From the cell containing the given text, extract its center point as [x, y] coordinate. 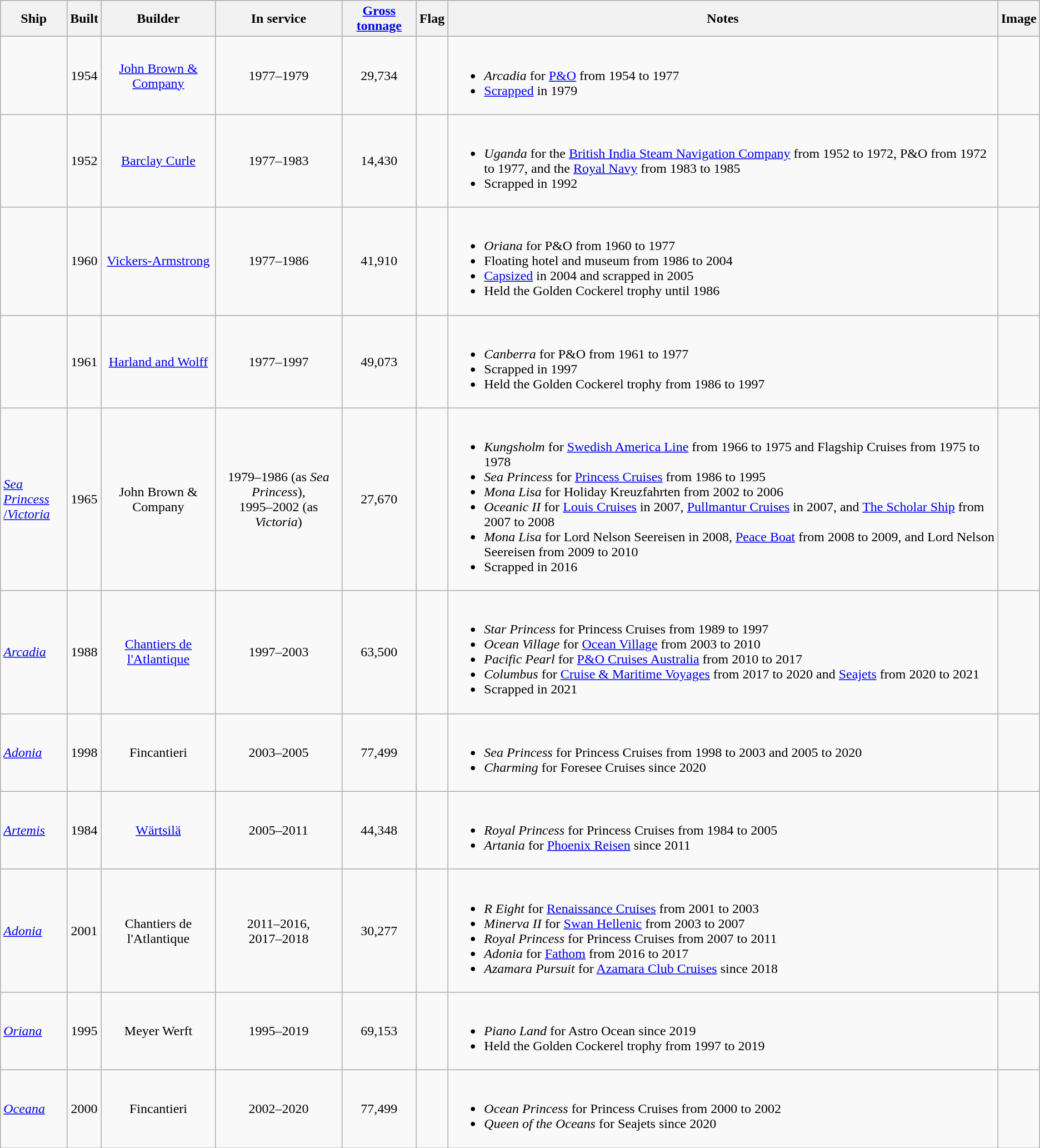
Meyer Werft [158, 1031]
1997–2003 [278, 652]
Image [1019, 19]
29,734 [379, 76]
Harland and Wolff [158, 361]
Arcadia [34, 652]
49,073 [379, 361]
1995–2019 [278, 1031]
Barclay Curle [158, 161]
Sea Princess for Princess Cruises from 1998 to 2003 and 2005 to 2020Charming for Foresee Cruises since 2020 [723, 752]
1965 [84, 499]
2000 [84, 1109]
1960 [84, 261]
14,430 [379, 161]
1988 [84, 652]
Sea Princess/Victoria [34, 499]
Vickers-Armstrong [158, 261]
Royal Princess for Princess Cruises from 1984 to 2005Artania for Phoenix Reisen since 2011 [723, 830]
41,910 [379, 261]
Ocean Princess for Princess Cruises from 2000 to 2002Queen of the Oceans for Seajets since 2020 [723, 1109]
2001 [84, 930]
1977–1979 [278, 76]
Builder [158, 19]
Flag [432, 19]
30,277 [379, 930]
27,670 [379, 499]
Artemis [34, 830]
Oriana [34, 1031]
2011–2016,2017–2018 [278, 930]
1954 [84, 76]
Ship [34, 19]
Uganda for the British India Steam Navigation Company from 1952 to 1972, P&O from 1972 to 1977, and the Royal Navy from 1983 to 1985Scrapped in 1992 [723, 161]
1995 [84, 1031]
1984 [84, 830]
Gross tonnage [379, 19]
1979–1986 (as Sea Princess),1995–2002 (as Victoria) [278, 499]
Piano Land for Astro Ocean since 2019Held the Golden Cockerel trophy from 1997 to 2019 [723, 1031]
Built [84, 19]
1977–1997 [278, 361]
69,153 [379, 1031]
2005–2011 [278, 830]
2002–2020 [278, 1109]
1952 [84, 161]
1977–1983 [278, 161]
2003–2005 [278, 752]
Arcadia for P&O from 1954 to 1977Scrapped in 1979 [723, 76]
44,348 [379, 830]
Canberra for P&O from 1961 to 1977Scrapped in 1997Held the Golden Cockerel trophy from 1986 to 1997 [723, 361]
63,500 [379, 652]
In service [278, 19]
Oceana [34, 1109]
Wärtsilä [158, 830]
1977–1986 [278, 261]
Notes [723, 19]
1998 [84, 752]
1961 [84, 361]
